Provide the [X, Y] coordinate of the cell's center where the given text is located.  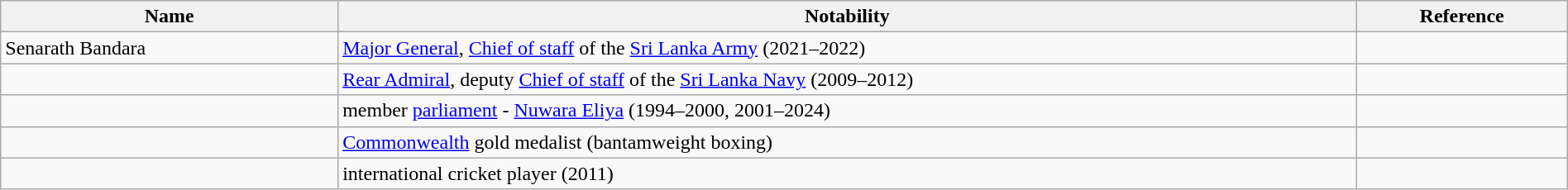
Commonwealth gold medalist (bantamweight boxing) [847, 142]
Notability [847, 17]
international cricket player (2011) [847, 173]
Name [170, 17]
member parliament - Nuwara Eliya (1994–2000, 2001–2024) [847, 111]
Senarath Bandara [170, 48]
Major General, Chief of staff of the Sri Lanka Army (2021–2022) [847, 48]
Reference [1462, 17]
Rear Admiral, deputy Chief of staff of the Sri Lanka Navy (2009–2012) [847, 79]
